Locate the cell with the specified text and output its [x, y] center coordinate. 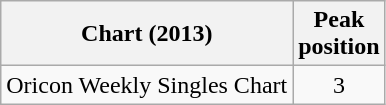
Chart (2013) [147, 34]
Oricon Weekly Singles Chart [147, 85]
Peakposition [339, 34]
3 [339, 85]
